For the text-containing cell, return its midpoint in [x, y] coordinate format. 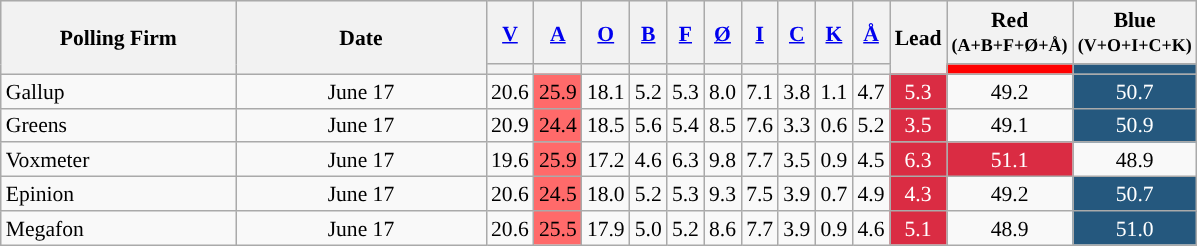
20.9 [510, 125]
Voxmeter [118, 160]
F [686, 32]
A [558, 32]
Blue (V+O+I+C+K) [1135, 32]
I [760, 32]
4.5 [870, 160]
24.5 [558, 194]
0.7 [834, 194]
7.1 [760, 91]
17.9 [606, 228]
7.5 [760, 194]
1.1 [834, 91]
50.9 [1135, 125]
7.6 [760, 125]
9.3 [722, 194]
8.0 [722, 91]
V [510, 32]
B [648, 32]
3.8 [796, 91]
0.6 [834, 125]
Ø [722, 32]
17.2 [606, 160]
K [834, 32]
Date [361, 38]
25.5 [558, 228]
O [606, 32]
Å [870, 32]
Greens [118, 125]
18.0 [606, 194]
18.5 [606, 125]
Red (A+B+F+Ø+Å) [1009, 32]
5.0 [648, 228]
Megafon [118, 228]
9.8 [722, 160]
18.1 [606, 91]
5.6 [648, 125]
8.6 [722, 228]
3.3 [796, 125]
Gallup [118, 91]
4.3 [918, 194]
Lead [918, 38]
5.4 [686, 125]
24.4 [558, 125]
49.1 [1009, 125]
8.5 [722, 125]
19.6 [510, 160]
51.0 [1135, 228]
4.7 [870, 91]
Epinion [118, 194]
C [796, 32]
5.1 [918, 228]
51.1 [1009, 160]
Polling Firm [118, 38]
4.9 [870, 194]
